Output the (x, y) coordinate of the center of the cell containing the given text.  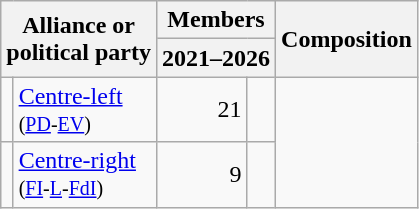
2021–2026 (216, 58)
Composition (347, 39)
21 (201, 110)
Alliance or political party (79, 39)
Members (216, 20)
Centre-right (FI-L-FdI) (84, 174)
Centre-left (PD-EV) (84, 110)
9 (201, 174)
